Locate the cell with the specified text and output its (X, Y) center coordinate. 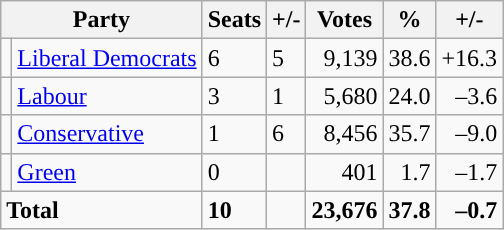
401 (344, 172)
24.0 (410, 96)
5 (286, 58)
37.8 (410, 210)
Total (102, 210)
Green (107, 172)
23,676 (344, 210)
10 (234, 210)
–0.7 (470, 210)
35.7 (410, 134)
Party (102, 20)
–3.6 (470, 96)
38.6 (410, 58)
Labour (107, 96)
3 (234, 96)
1.7 (410, 172)
Liberal Democrats (107, 58)
5,680 (344, 96)
–1.7 (470, 172)
8,456 (344, 134)
0 (234, 172)
Votes (344, 20)
–9.0 (470, 134)
+16.3 (470, 58)
Conservative (107, 134)
9,139 (344, 58)
Seats (234, 20)
% (410, 20)
